Capture the cell that displays the provided text and extract its (X, Y) central coordinate. 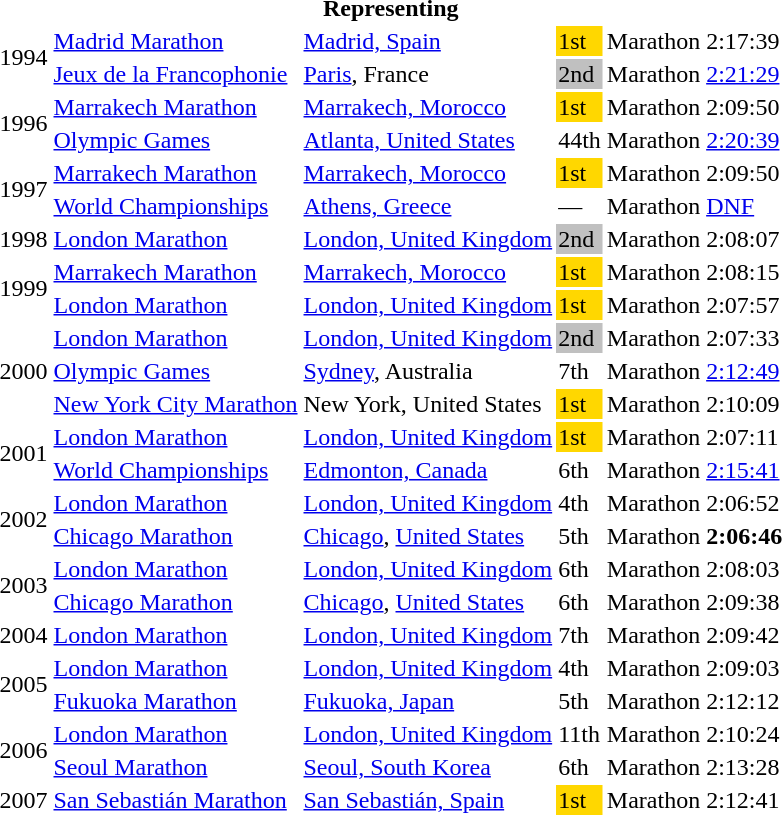
Sydney, Australia (428, 371)
Madrid Marathon (176, 41)
44th (580, 140)
Seoul, South Korea (428, 767)
San Sebastián Marathon (176, 800)
Athens, Greece (428, 206)
New York City Marathon (176, 404)
Atlanta, United States (428, 140)
Paris, France (428, 74)
— (580, 206)
Seoul Marathon (176, 767)
Jeux de la Francophonie (176, 74)
Edmonton, Canada (428, 470)
11th (580, 734)
New York, United States (428, 404)
San Sebastián, Spain (428, 800)
Madrid, Spain (428, 41)
Fukuoka, Japan (428, 701)
Fukuoka Marathon (176, 701)
